Return the (X, Y) coordinate for the center point of the cell that contains the specified text.  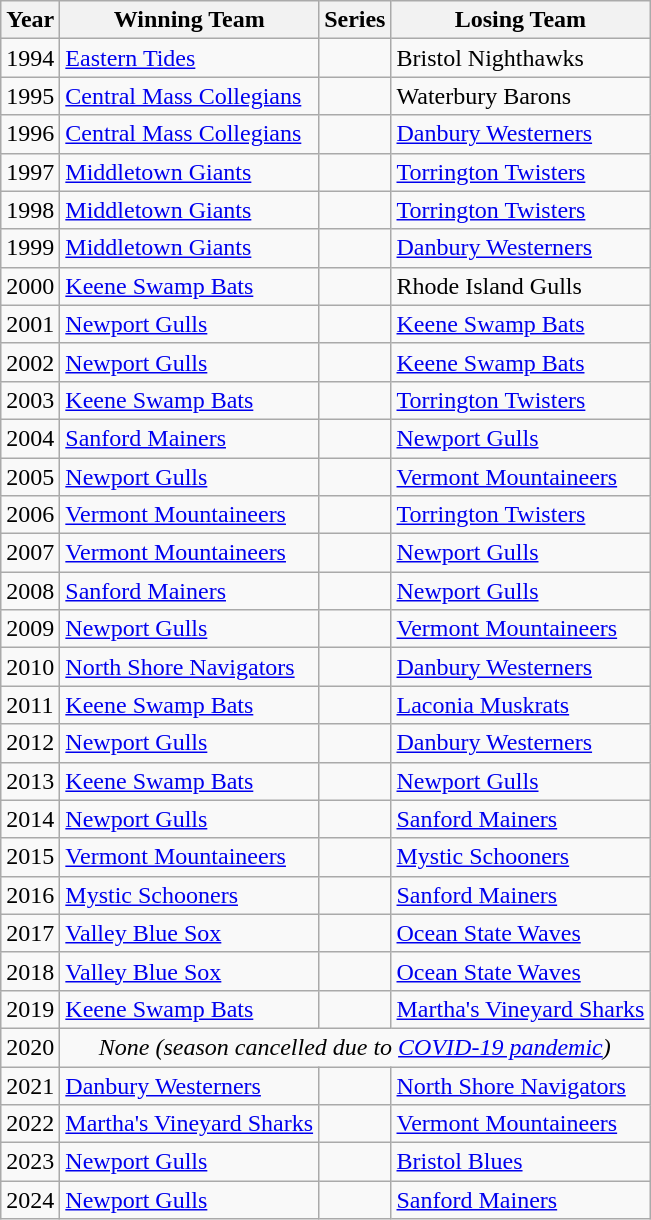
1996 (30, 134)
2004 (30, 438)
2003 (30, 400)
2010 (30, 667)
2021 (30, 1085)
2002 (30, 362)
2013 (30, 781)
2018 (30, 971)
2000 (30, 286)
None (season cancelled due to COVID-19 pandemic) (355, 1047)
Eastern Tides (190, 58)
Waterbury Barons (520, 96)
1994 (30, 58)
2017 (30, 933)
2006 (30, 515)
2019 (30, 1009)
2015 (30, 857)
2023 (30, 1162)
1995 (30, 96)
Laconia Muskrats (520, 705)
Bristol Blues (520, 1162)
1999 (30, 248)
2008 (30, 591)
2001 (30, 324)
1998 (30, 210)
2024 (30, 1200)
2022 (30, 1124)
Rhode Island Gulls (520, 286)
2012 (30, 743)
2005 (30, 477)
Bristol Nighthawks (520, 58)
Winning Team (190, 20)
2020 (30, 1047)
Series (355, 20)
2016 (30, 895)
1997 (30, 172)
2011 (30, 705)
2007 (30, 553)
Losing Team (520, 20)
2014 (30, 819)
2009 (30, 629)
Year (30, 20)
